Scan for the cell matching the given text and deliver its [x, y] coordinate at center. 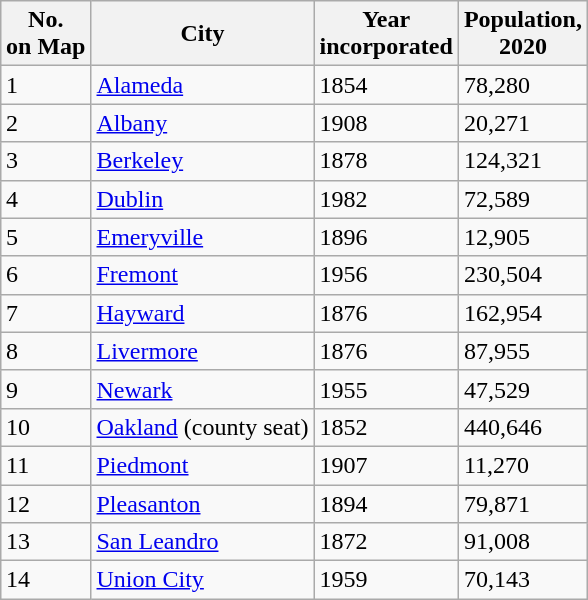
1908 [386, 123]
1955 [386, 389]
Fremont [202, 275]
72,589 [522, 199]
12 [46, 503]
7 [46, 313]
12,905 [522, 237]
91,008 [522, 542]
Hayward [202, 313]
47,529 [522, 389]
11 [46, 465]
Piedmont [202, 465]
11,270 [522, 465]
6 [46, 275]
Dublin [202, 199]
440,646 [522, 427]
Emeryville [202, 237]
Union City [202, 580]
1907 [386, 465]
Newark [202, 389]
City [202, 34]
No. on Map [46, 34]
230,504 [522, 275]
78,280 [522, 85]
124,321 [522, 161]
San Leandro [202, 542]
5 [46, 237]
1959 [386, 580]
162,954 [522, 313]
Alameda [202, 85]
2 [46, 123]
1956 [386, 275]
1896 [386, 237]
1982 [386, 199]
Pleasanton [202, 503]
1852 [386, 427]
Oakland (county seat) [202, 427]
20,271 [522, 123]
9 [46, 389]
79,871 [522, 503]
Year incorporated [386, 34]
8 [46, 351]
Population, 2020 [522, 34]
87,955 [522, 351]
Berkeley [202, 161]
13 [46, 542]
1 [46, 85]
Livermore [202, 351]
1894 [386, 503]
3 [46, 161]
1872 [386, 542]
1878 [386, 161]
4 [46, 199]
Albany [202, 123]
14 [46, 580]
70,143 [522, 580]
10 [46, 427]
1854 [386, 85]
